Output the (X, Y) coordinate of the center of the cell containing the given text.  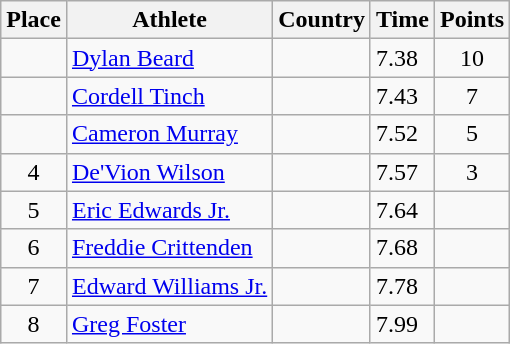
Country (322, 20)
7.43 (402, 96)
8 (34, 324)
3 (472, 172)
7.57 (402, 172)
Cordell Tinch (169, 96)
7.38 (402, 58)
De'Vion Wilson (169, 172)
Athlete (169, 20)
Place (34, 20)
7.52 (402, 134)
4 (34, 172)
7.68 (402, 248)
Greg Foster (169, 324)
Cameron Murray (169, 134)
7.64 (402, 210)
7.99 (402, 324)
Points (472, 20)
10 (472, 58)
Dylan Beard (169, 58)
Eric Edwards Jr. (169, 210)
6 (34, 248)
7.78 (402, 286)
Edward Williams Jr. (169, 286)
Freddie Crittenden (169, 248)
Time (402, 20)
